Capture the cell that displays the provided text and extract its [X, Y] central coordinate. 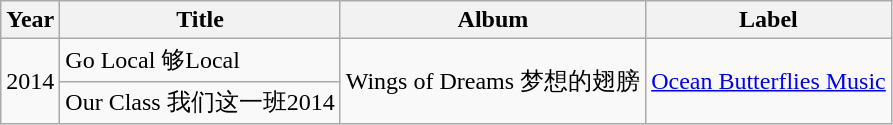
Ocean Butterflies Music [769, 82]
Our Class 我们这一班2014 [200, 102]
Go Local 够Local [200, 60]
Year [30, 20]
Album [492, 20]
Label [769, 20]
2014 [30, 82]
Wings of Dreams 梦想的翅膀 [492, 82]
Title [200, 20]
